Pinpoint the cell where the given text exists, returning its [x, y] midpoint coordinate. 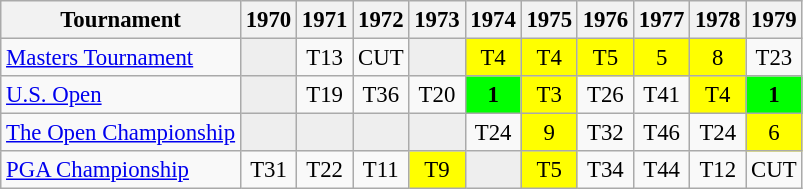
T44 [661, 170]
T19 [325, 95]
T23 [774, 58]
T12 [718, 170]
1978 [718, 20]
1977 [661, 20]
8 [718, 58]
T11 [381, 170]
T34 [605, 170]
T36 [381, 95]
T3 [549, 95]
1971 [325, 20]
T31 [268, 170]
1976 [605, 20]
T41 [661, 95]
9 [549, 133]
T22 [325, 170]
1973 [437, 20]
T26 [605, 95]
1972 [381, 20]
5 [661, 58]
1974 [493, 20]
Masters Tournament [121, 58]
1979 [774, 20]
Tournament [121, 20]
T32 [605, 133]
U.S. Open [121, 95]
T20 [437, 95]
1975 [549, 20]
T9 [437, 170]
6 [774, 133]
PGA Championship [121, 170]
T46 [661, 133]
T13 [325, 58]
1970 [268, 20]
The Open Championship [121, 133]
